Scan for the cell matching the given text and deliver its (X, Y) coordinate at center. 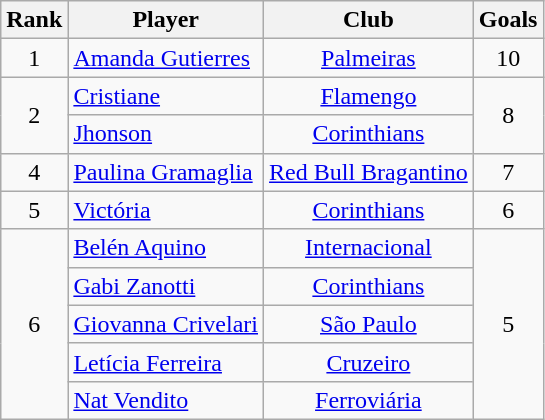
2 (34, 115)
Cristiane (166, 96)
Player (166, 20)
Victória (166, 210)
Goals (508, 20)
Red Bull Bragantino (369, 172)
Flamengo (369, 96)
7 (508, 172)
Jhonson (166, 134)
Internacional (369, 248)
São Paulo (369, 324)
Letícia Ferreira (166, 362)
Nat Vendito (166, 400)
Rank (34, 20)
10 (508, 58)
1 (34, 58)
8 (508, 115)
Amanda Gutierres (166, 58)
Belén Aquino (166, 248)
Palmeiras (369, 58)
Paulina Gramaglia (166, 172)
Giovanna Crivelari (166, 324)
Cruzeiro (369, 362)
Ferroviária (369, 400)
Gabi Zanotti (166, 286)
4 (34, 172)
Club (369, 20)
